Extract the [x, y] coordinate from the center of the cell holding the provided text.  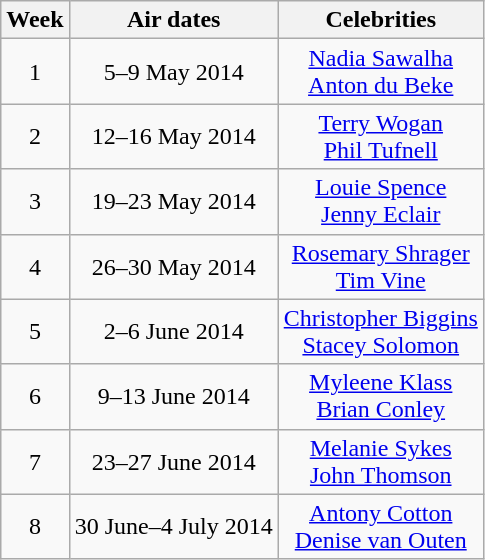
19–23 May 2014 [174, 202]
5 [35, 332]
Christopher BigginsStacey Solomon [380, 332]
2–6 June 2014 [174, 332]
26–30 May 2014 [174, 266]
6 [35, 396]
Myleene KlassBrian Conley [380, 396]
4 [35, 266]
12–16 May 2014 [174, 136]
30 June–4 July 2014 [174, 526]
Week [35, 20]
Celebrities [380, 20]
23–27 June 2014 [174, 462]
2 [35, 136]
7 [35, 462]
3 [35, 202]
5–9 May 2014 [174, 72]
Rosemary ShragerTim Vine [380, 266]
9–13 June 2014 [174, 396]
Antony CottonDenise van Outen [380, 526]
Nadia SawalhaAnton du Beke [380, 72]
Louie SpenceJenny Eclair [380, 202]
1 [35, 72]
8 [35, 526]
Melanie SykesJohn Thomson [380, 462]
Air dates [174, 20]
Terry WoganPhil Tufnell [380, 136]
